Detect which cell encompasses the target text, then output its (x, y) center coordinate. 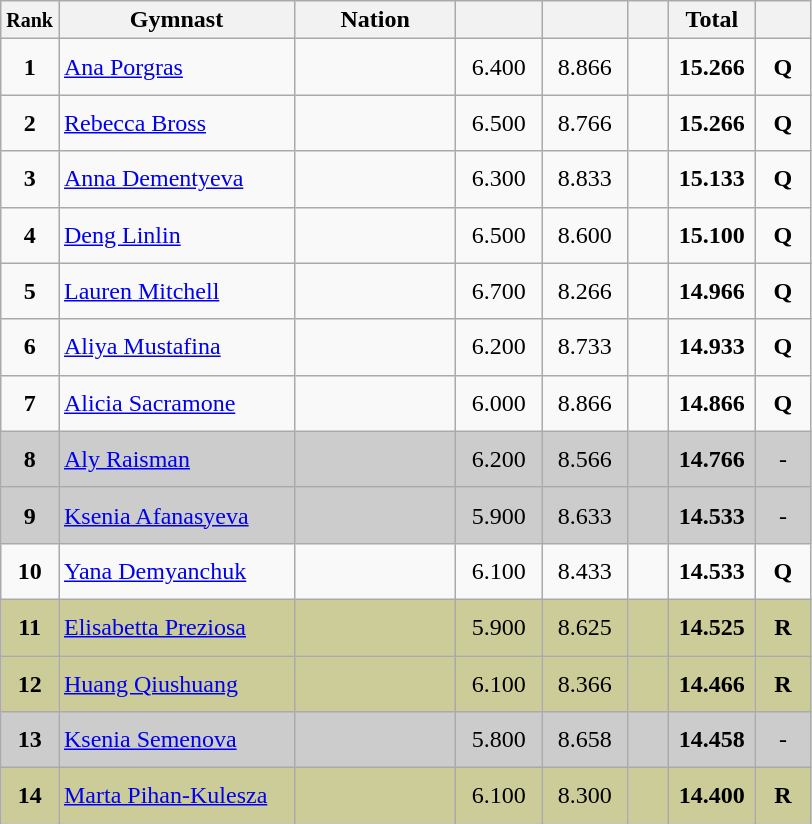
Ksenia Afanasyeva (176, 515)
15.133 (712, 179)
14.466 (712, 684)
Rebecca Bross (176, 123)
8.766 (585, 123)
5.800 (499, 740)
8.658 (585, 740)
Total (712, 20)
Yana Demyanchuk (176, 571)
10 (30, 571)
8.625 (585, 627)
Elisabetta Preziosa (176, 627)
Ksenia Semenova (176, 740)
Deng Linlin (176, 235)
Alicia Sacramone (176, 403)
8.566 (585, 459)
8.600 (585, 235)
8.633 (585, 515)
8.266 (585, 291)
14.866 (712, 403)
3 (30, 179)
2 (30, 123)
14 (30, 796)
Lauren Mitchell (176, 291)
6.400 (499, 67)
6.700 (499, 291)
14.400 (712, 796)
14.966 (712, 291)
Ana Porgras (176, 67)
6.300 (499, 179)
Rank (30, 20)
15.100 (712, 235)
Nation (376, 20)
Huang Qiushuang (176, 684)
Marta Pihan-Kulesza (176, 796)
8 (30, 459)
8.733 (585, 347)
12 (30, 684)
Gymnast (176, 20)
5 (30, 291)
14.933 (712, 347)
8.833 (585, 179)
1 (30, 67)
Aliya Mustafina (176, 347)
4 (30, 235)
8.300 (585, 796)
6 (30, 347)
6.000 (499, 403)
11 (30, 627)
14.525 (712, 627)
9 (30, 515)
Aly Raisman (176, 459)
8.433 (585, 571)
14.458 (712, 740)
7 (30, 403)
13 (30, 740)
Anna Dementyeva (176, 179)
8.366 (585, 684)
14.766 (712, 459)
